Scan for the cell matching the given text and deliver its (X, Y) coordinate at center. 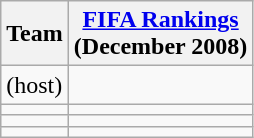
Team (35, 34)
(host) (35, 85)
FIFA Rankings(December 2008) (160, 34)
